For the text-containing cell, return its midpoint in [x, y] coordinate format. 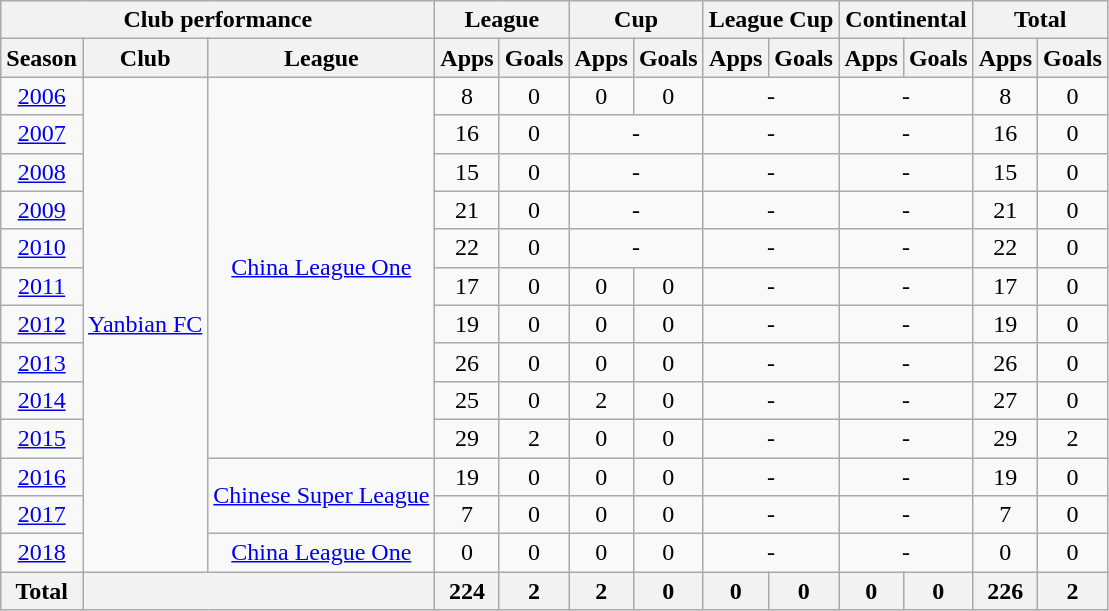
27 [1005, 400]
2013 [42, 362]
Club [144, 58]
2016 [42, 477]
226 [1005, 591]
224 [467, 591]
2009 [42, 210]
Club performance [218, 20]
2008 [42, 172]
2012 [42, 324]
2018 [42, 553]
League Cup [771, 20]
Yanbian FC [144, 324]
Continental [906, 20]
2015 [42, 438]
Chinese Super League [322, 496]
2011 [42, 286]
25 [467, 400]
Season [42, 58]
2017 [42, 515]
Cup [636, 20]
2010 [42, 248]
2014 [42, 400]
2006 [42, 96]
2007 [42, 134]
